Locate the cell with the specified text and output its (x, y) center coordinate. 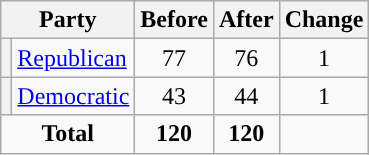
43 (174, 96)
76 (246, 58)
Democratic (74, 96)
Party (68, 20)
Before (174, 20)
Republican (74, 58)
Change (324, 20)
77 (174, 58)
44 (246, 96)
Total (68, 134)
After (246, 20)
